Detect which cell encompasses the target text, then output its (x, y) center coordinate. 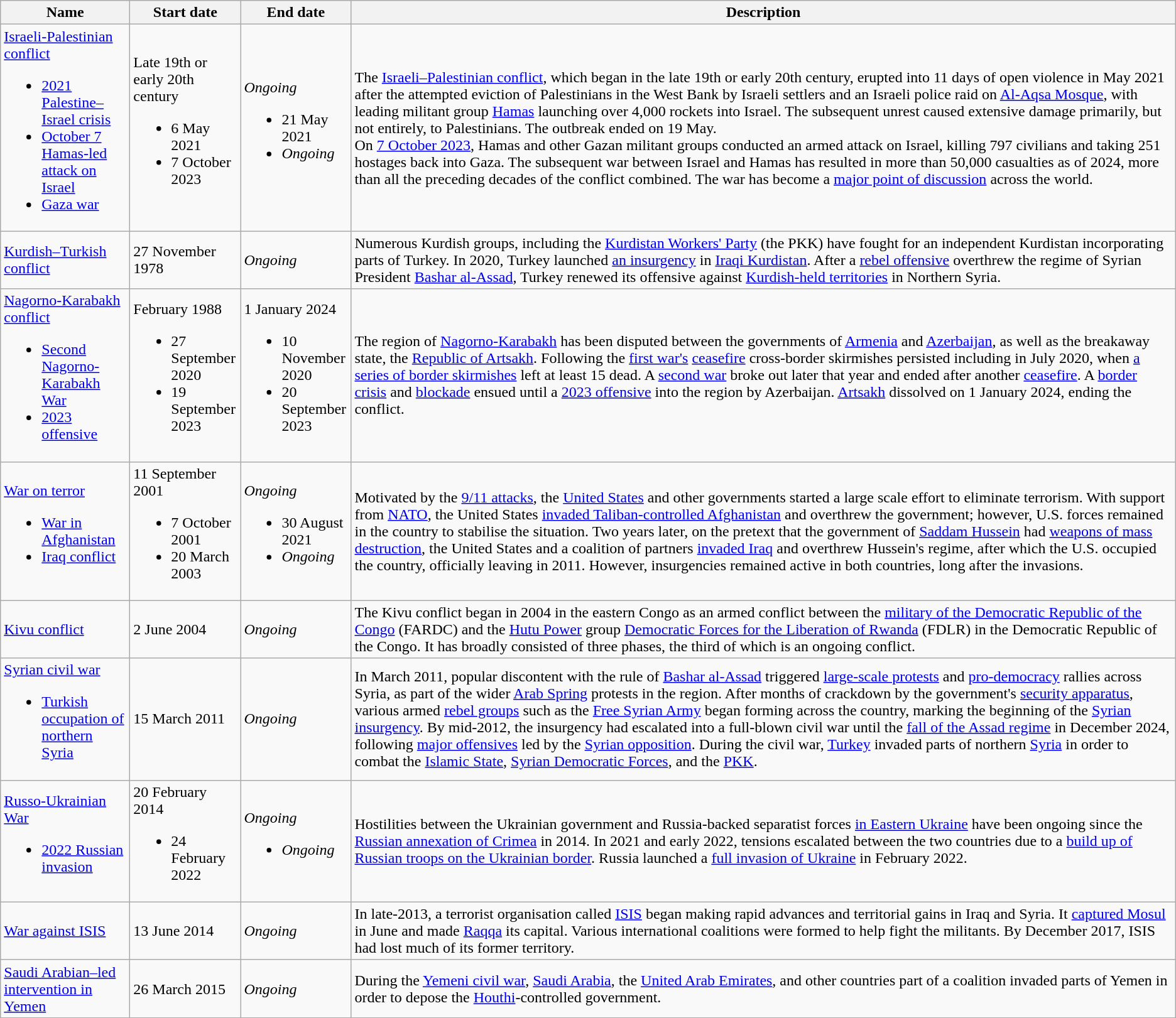
13 June 2014 (185, 931)
Syrian civil warTurkish occupation of northern Syria (65, 719)
Kurdish–Turkish conflict (65, 260)
27 November 1978 (185, 260)
Ongoing21 May 2021Ongoing (296, 128)
26 March 2015 (185, 988)
Ongoing 30 August 2021Ongoing (296, 531)
Saudi Arabian–led intervention in Yemen (65, 988)
War against ISIS (65, 931)
End date (296, 13)
Nagorno-Karabakh conflictSecond Nagorno-Karabakh War2023 offensive (65, 376)
Russo-Ukrainian War2022 Russian invasion (65, 841)
OngoingOngoing (296, 841)
War on terrorWar in AfghanistanIraq conflict (65, 531)
Start date (185, 13)
February 198827 September 202019 September 2023 (185, 376)
15 March 2011 (185, 719)
2 June 2004 (185, 629)
Israeli-Palestinian conflict2021 Palestine–Israel crisisOctober 7 Hamas-led attack on IsraelGaza war (65, 128)
Late 19th or early 20th century6 May 20217 October 2023 (185, 128)
11 September 20017 October 200120 March 2003 (185, 531)
1 January 202410 November 202020 September 2023 (296, 376)
Name (65, 13)
Description (763, 13)
20 February 201424 February 2022 (185, 841)
Kivu conflict (65, 629)
